Extract the [x, y] coordinate from the center of the cell holding the provided text.  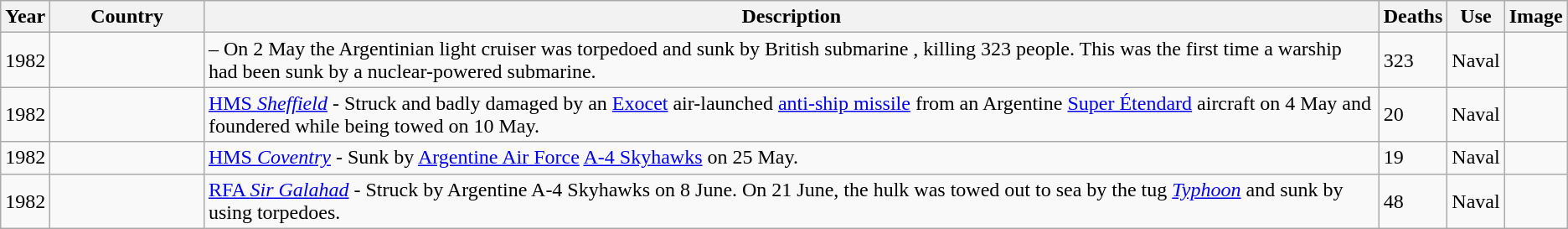
323 [1413, 60]
Use [1476, 17]
Country [127, 17]
19 [1413, 158]
Image [1536, 17]
48 [1413, 201]
Year [25, 17]
Deaths [1413, 17]
Description [791, 17]
HMS Coventry - Sunk by Argentine Air Force A-4 Skyhawks on 25 May. [791, 158]
20 [1413, 114]
